Detect which cell encompasses the target text, then output its (X, Y) center coordinate. 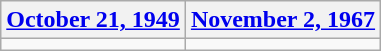
November 2, 1967 (282, 20)
October 21, 1949 (94, 20)
